Locate the cell with the specified text and output its (x, y) center coordinate. 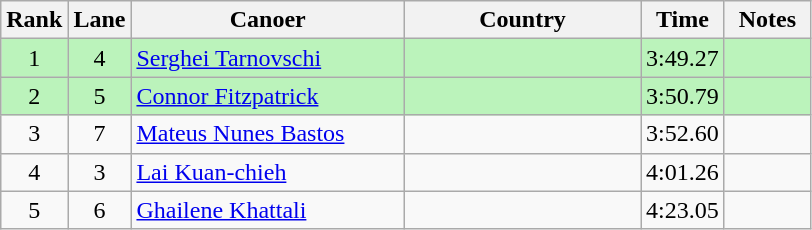
Serghei Tarnovschi (268, 58)
Rank (34, 20)
Connor Fitzpatrick (268, 96)
7 (100, 134)
2 (34, 96)
Country (522, 20)
6 (100, 210)
Canoer (268, 20)
Notes (767, 20)
Mateus Nunes Bastos (268, 134)
Time (683, 20)
3:52.60 (683, 134)
4:01.26 (683, 172)
Ghailene Khattali (268, 210)
3:50.79 (683, 96)
4:23.05 (683, 210)
Lai Kuan-chieh (268, 172)
Lane (100, 20)
3:49.27 (683, 58)
1 (34, 58)
